Return [x, y] of the center of cell containing provided text 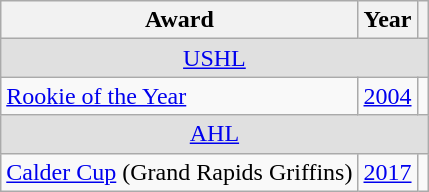
AHL [214, 134]
Year [388, 20]
2017 [388, 172]
Rookie of the Year [180, 96]
Calder Cup (Grand Rapids Griffins) [180, 172]
Award [180, 20]
USHL [214, 58]
2004 [388, 96]
